Extract the [X, Y] coordinate from the center of the cell holding the provided text.  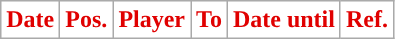
Player [152, 20]
To [210, 20]
Ref. [366, 20]
Date until [284, 20]
Date [30, 20]
Pos. [86, 20]
